Identify which cell holds the provided text, then report its [x, y] central coordinate. 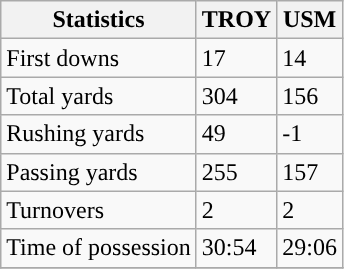
TROY [236, 20]
30:54 [236, 248]
29:06 [310, 248]
Total yards [99, 96]
17 [236, 58]
156 [310, 96]
255 [236, 172]
Statistics [99, 20]
14 [310, 58]
-1 [310, 134]
157 [310, 172]
304 [236, 96]
Turnovers [99, 210]
First downs [99, 58]
USM [310, 20]
Passing yards [99, 172]
Rushing yards [99, 134]
49 [236, 134]
Time of possession [99, 248]
